Extract the (X, Y) coordinate from the center of the cell holding the provided text.  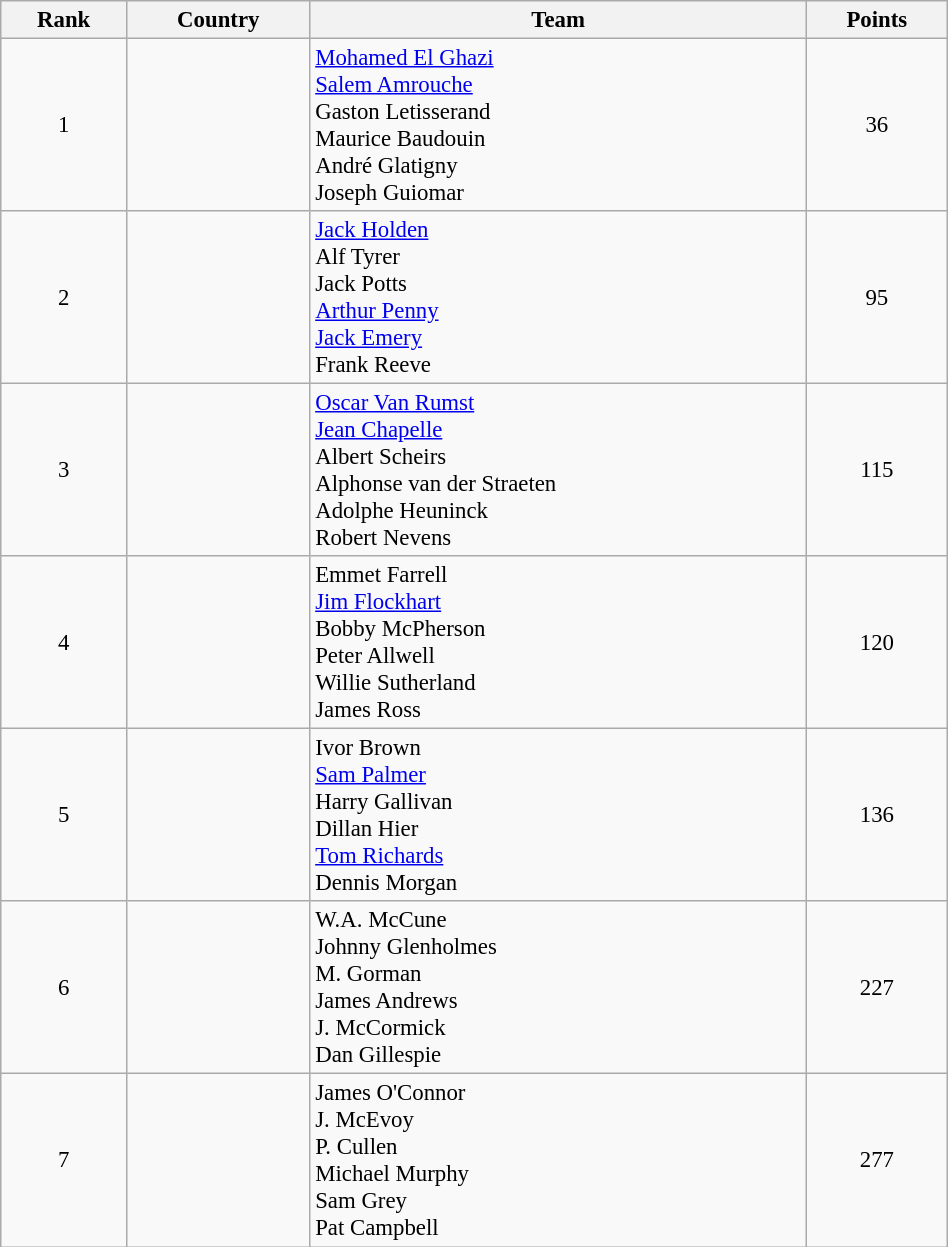
Country (218, 20)
7 (64, 1160)
227 (876, 988)
36 (876, 126)
Oscar Van RumstJean ChapelleAlbert ScheirsAlphonse van der StraetenAdolphe HeuninckRobert Nevens (558, 470)
4 (64, 642)
2 (64, 298)
1 (64, 126)
Points (876, 20)
277 (876, 1160)
136 (876, 816)
6 (64, 988)
95 (876, 298)
Team (558, 20)
3 (64, 470)
Jack HoldenAlf TyrerJack PottsArthur PennyJack EmeryFrank Reeve (558, 298)
Rank (64, 20)
115 (876, 470)
Emmet FarrellJim FlockhartBobby McPhersonPeter AllwellWillie SutherlandJames Ross (558, 642)
120 (876, 642)
5 (64, 816)
Mohamed El GhaziSalem AmroucheGaston LetisserandMaurice BaudouinAndré GlatignyJoseph Guiomar (558, 126)
Ivor BrownSam PalmerHarry GallivanDillan HierTom RichardsDennis Morgan (558, 816)
James O'ConnorJ. McEvoyP. CullenMichael MurphySam GreyPat Campbell (558, 1160)
W.A. McCuneJohnny GlenholmesM. GormanJames AndrewsJ. McCormickDan Gillespie (558, 988)
